Provide the (x, y) coordinate of the cell's center where the given text is located.  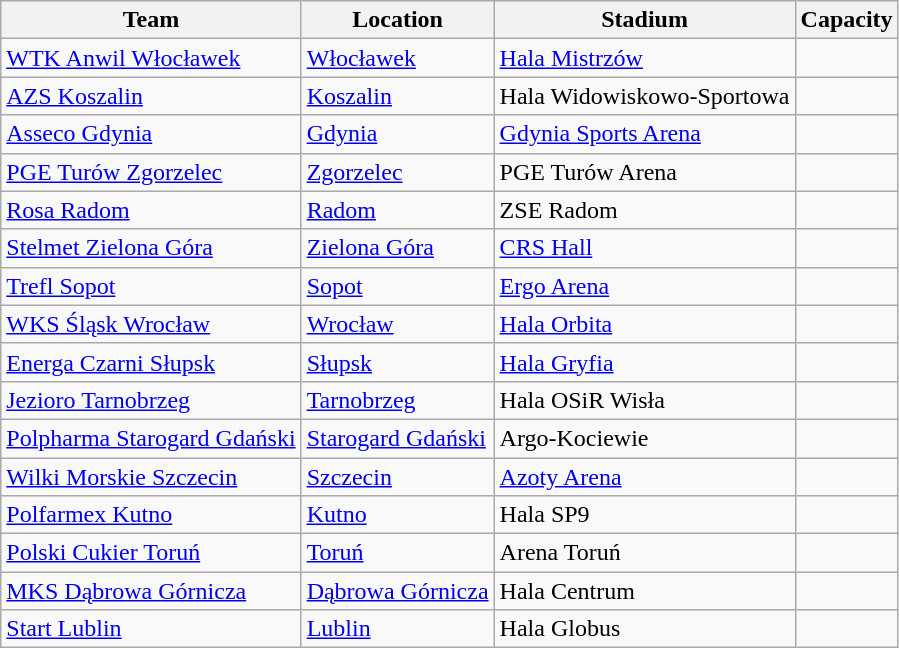
Polfarmex Kutno (151, 515)
WTK Anwil Włocławek (151, 58)
Wilki Morskie Szczecin (151, 477)
Tarnobrzeg (398, 400)
Ergo Arena (644, 286)
Capacity (846, 20)
Hala SP9 (644, 515)
Energa Czarni Słupsk (151, 362)
CRS Hall (644, 248)
Start Lublin (151, 629)
Lublin (398, 629)
Szczecin (398, 477)
Koszalin (398, 96)
Dąbrowa Górnicza (398, 591)
Azoty Arena (644, 477)
WKS Śląsk Wrocław (151, 324)
Asseco Gdynia (151, 134)
Sopot (398, 286)
Polpharma Starogard Gdański (151, 438)
Stadium (644, 20)
Stelmet Zielona Góra (151, 248)
Słupsk (398, 362)
ZSE Radom (644, 210)
Location (398, 20)
Włocławek (398, 58)
Zielona Góra (398, 248)
Jezioro Tarnobrzeg (151, 400)
Arena Toruń (644, 553)
Trefl Sopot (151, 286)
Kutno (398, 515)
Hala Globus (644, 629)
Starogard Gdański (398, 438)
Argo-Kociewie (644, 438)
Hala Widowiskowo-Sportowa (644, 96)
Hala OSiR Wisła (644, 400)
PGE Turów Zgorzelec (151, 172)
AZS Koszalin (151, 96)
Hala Gryfia (644, 362)
Hala Orbita (644, 324)
Polski Cukier Toruń (151, 553)
Gdynia (398, 134)
Zgorzelec (398, 172)
Wrocław (398, 324)
Gdynia Sports Arena (644, 134)
Toruń (398, 553)
Hala Mistrzów (644, 58)
MKS Dąbrowa Górnicza (151, 591)
PGE Turów Arena (644, 172)
Rosa Radom (151, 210)
Hala Centrum (644, 591)
Radom (398, 210)
Team (151, 20)
